Provide the [x, y] coordinate of the cell's center where the given text is located.  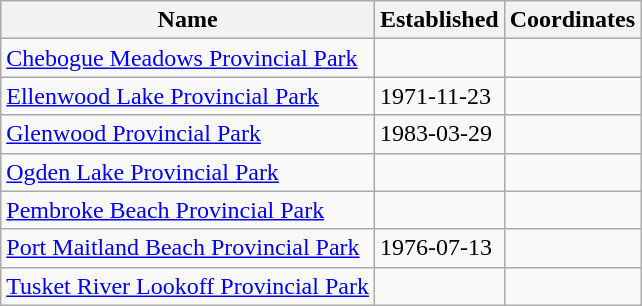
Tusket River Lookoff Provincial Park [188, 286]
Ellenwood Lake Provincial Park [188, 96]
Ogden Lake Provincial Park [188, 172]
1976-07-13 [439, 248]
Chebogue Meadows Provincial Park [188, 58]
1983-03-29 [439, 134]
Name [188, 20]
1971-11-23 [439, 96]
Pembroke Beach Provincial Park [188, 210]
Glenwood Provincial Park [188, 134]
Established [439, 20]
Port Maitland Beach Provincial Park [188, 248]
Coordinates [572, 20]
